Return the (X, Y) coordinate for the center point of the cell that contains the specified text.  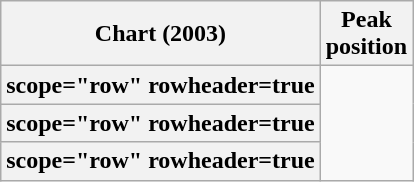
Peakposition (366, 34)
Chart (2003) (160, 34)
